Determine the (x, y) coordinate at the center of the cell enclosing the given text.  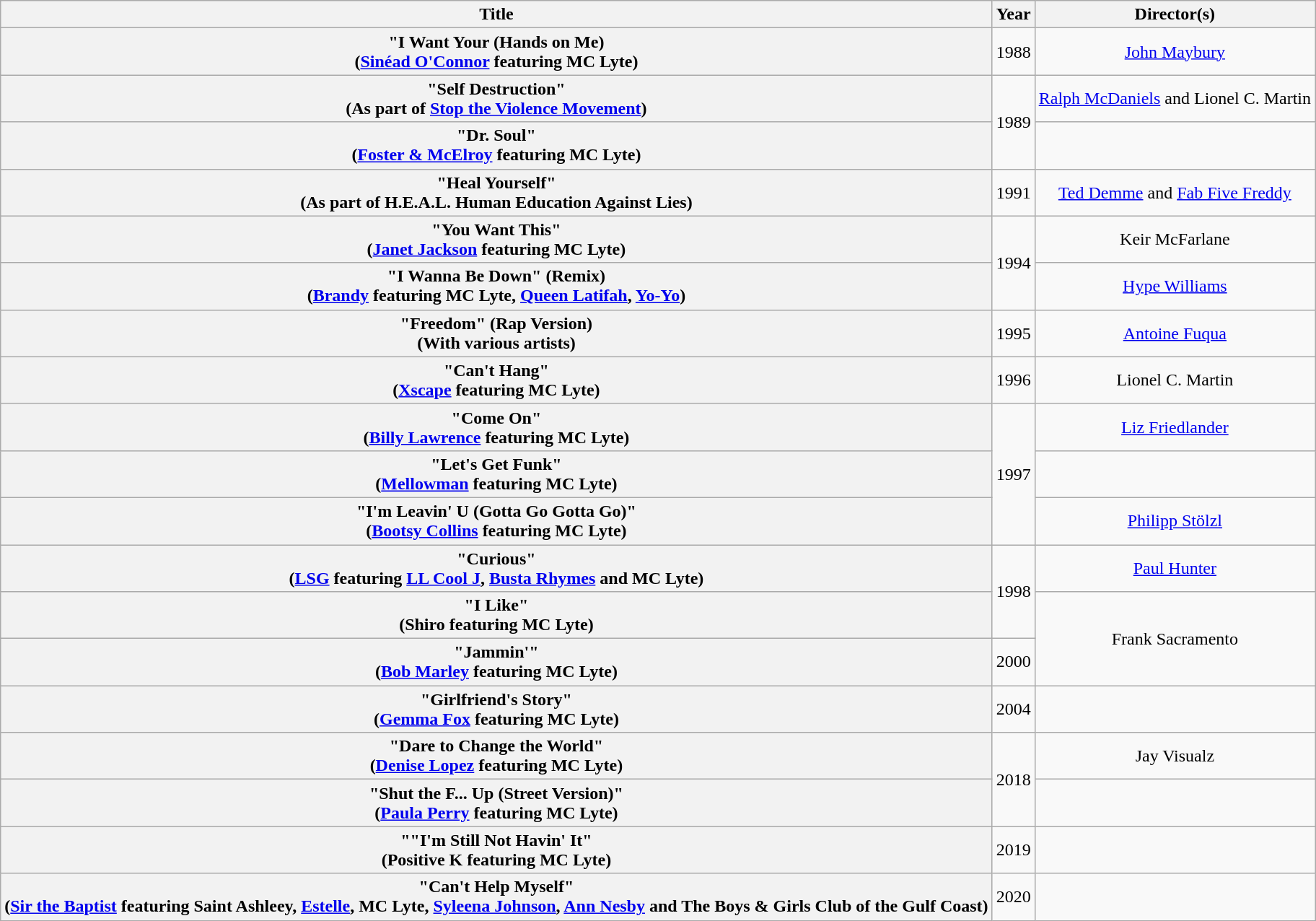
"Let's Get Funk"(Mellowman featuring MC Lyte) (496, 473)
"Curious"(LSG featuring LL Cool J, Busta Rhymes and MC Lyte) (496, 567)
"Come On"(Billy Lawrence featuring MC Lyte) (496, 427)
Liz Friedlander (1175, 427)
"Girlfriend's Story"(Gemma Fox featuring MC Lyte) (496, 709)
"I'm Leavin' U (Gotta Go Gotta Go)"(Bootsy Collins featuring MC Lyte) (496, 521)
1996 (1013, 380)
1997 (1013, 473)
"Self Destruction"(As part of Stop the Violence Movement) (496, 98)
John Maybury (1175, 52)
1998 (1013, 591)
""I'm Still Not Havin' It"(Positive K featuring MC Lyte) (496, 850)
2000 (1013, 663)
1994 (1013, 263)
"Shut the F... Up (Street Version)"(Paula Perry featuring MC Lyte) (496, 803)
Antoine Fuqua (1175, 333)
2019 (1013, 850)
2018 (1013, 780)
Frank Sacramento (1175, 639)
Hype Williams (1175, 286)
"Heal Yourself"(As part of H.E.A.L. Human Education Against Lies) (496, 192)
1991 (1013, 192)
Lionel C. Martin (1175, 380)
Title (496, 14)
1989 (1013, 122)
Keir McFarlane (1175, 240)
"I Want Your (Hands on Me)(Sinéad O'Connor featuring MC Lyte) (496, 52)
"Jammin'"(Bob Marley featuring MC Lyte) (496, 663)
Director(s) (1175, 14)
Year (1013, 14)
2004 (1013, 709)
2020 (1013, 896)
"I Wanna Be Down" (Remix)(Brandy featuring MC Lyte, Queen Latifah, Yo-Yo) (496, 286)
"I Like"(Shiro featuring MC Lyte) (496, 615)
Philipp Stölzl (1175, 521)
Jay Visualz (1175, 756)
1988 (1013, 52)
"Can't Hang"(Xscape featuring MC Lyte) (496, 380)
"Dare to Change the World"(Denise Lopez featuring MC Lyte) (496, 756)
Ralph McDaniels and Lionel C. Martin (1175, 98)
"You Want This"(Janet Jackson featuring MC Lyte) (496, 240)
Ted Demme and Fab Five Freddy (1175, 192)
"Dr. Soul"(Foster & McElroy featuring MC Lyte) (496, 146)
"Freedom" (Rap Version)(With various artists) (496, 333)
1995 (1013, 333)
Paul Hunter (1175, 567)
